Identify which cell holds the provided text, then report its [x, y] central coordinate. 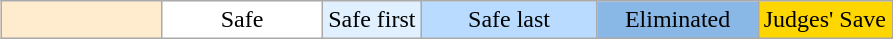
Safe [242, 20]
Eliminated [678, 20]
Judges' Save [824, 20]
Safe first [372, 20]
Safe last [509, 20]
